Find where the given text appears and provide that cell's center as (x, y) coordinate. 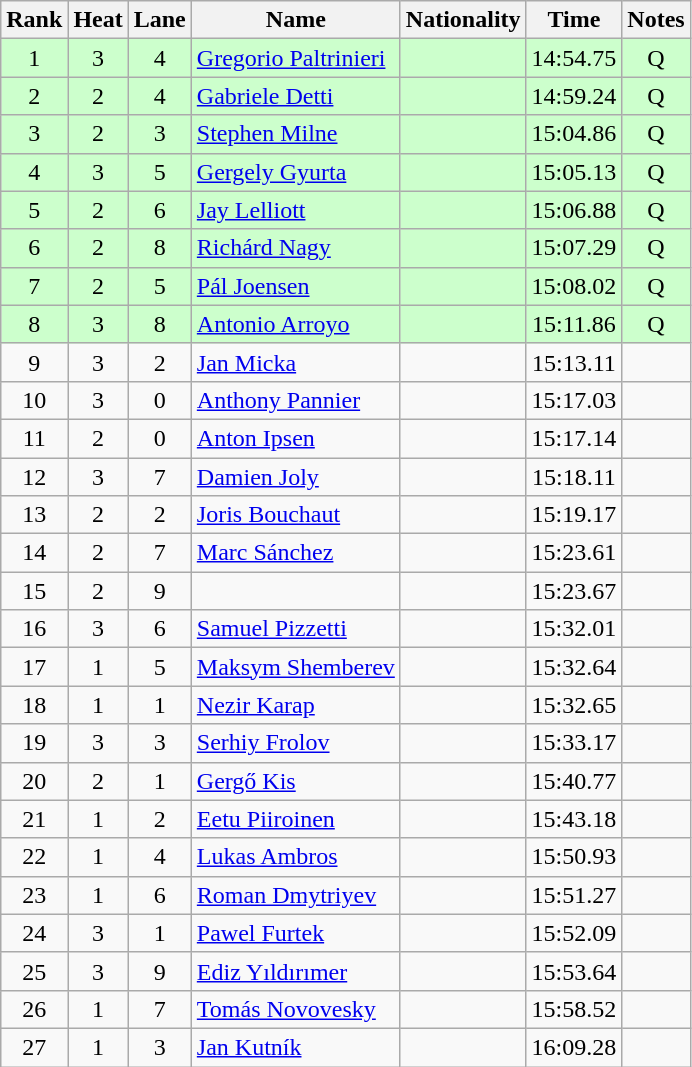
Stephen Milne (296, 134)
24 (34, 933)
Lukas Ambros (296, 857)
26 (34, 1009)
Richárd Nagy (296, 248)
21 (34, 819)
15:52.09 (574, 933)
Maksym Shemberev (296, 667)
10 (34, 400)
Gregorio Paltrinieri (296, 58)
15:51.27 (574, 895)
16 (34, 629)
Antonio Arroyo (296, 324)
Jan Kutník (296, 1047)
Lane (160, 20)
15:13.11 (574, 362)
14:59.24 (574, 96)
15:58.52 (574, 1009)
15 (34, 591)
15:23.67 (574, 591)
Tomás Novovesky (296, 1009)
15:32.01 (574, 629)
Serhiy Frolov (296, 743)
Gergely Gyurta (296, 172)
14:54.75 (574, 58)
11 (34, 438)
25 (34, 971)
Pál Joensen (296, 286)
15:40.77 (574, 781)
19 (34, 743)
18 (34, 705)
16:09.28 (574, 1047)
22 (34, 857)
Jan Micka (296, 362)
27 (34, 1047)
Anton Ipsen (296, 438)
17 (34, 667)
15:06.88 (574, 210)
Marc Sánchez (296, 553)
Anthony Pannier (296, 400)
Nezir Karap (296, 705)
Pawel Furtek (296, 933)
15:04.86 (574, 134)
15:07.29 (574, 248)
23 (34, 895)
15:08.02 (574, 286)
15:17.14 (574, 438)
15:33.17 (574, 743)
Notes (656, 20)
14 (34, 553)
15:53.64 (574, 971)
Time (574, 20)
Nationality (463, 20)
Rank (34, 20)
15:05.13 (574, 172)
Joris Bouchaut (296, 515)
Jay Lelliott (296, 210)
13 (34, 515)
Gabriele Detti (296, 96)
15:11.86 (574, 324)
15:18.11 (574, 477)
15:23.61 (574, 553)
Damien Joly (296, 477)
15:32.65 (574, 705)
12 (34, 477)
20 (34, 781)
15:17.03 (574, 400)
15:19.17 (574, 515)
15:32.64 (574, 667)
Heat (98, 20)
Gergő Kis (296, 781)
Ediz Yıldırımer (296, 971)
15:43.18 (574, 819)
Eetu Piiroinen (296, 819)
15:50.93 (574, 857)
Samuel Pizzetti (296, 629)
Roman Dmytriyev (296, 895)
Name (296, 20)
